Locate the cell with the specified text and output its [x, y] center coordinate. 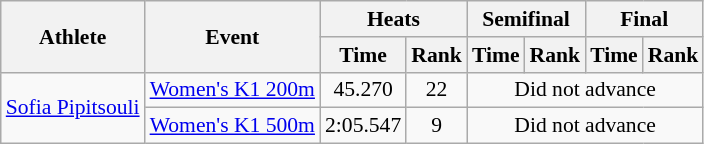
9 [436, 126]
Heats [394, 19]
45.270 [363, 90]
Sofia Pipitsouli [73, 108]
Women's K1 200m [232, 90]
Women's K1 500m [232, 126]
Final [644, 19]
Event [232, 36]
Semifinal [526, 19]
Athlete [73, 36]
2:05.547 [363, 126]
22 [436, 90]
